For the text-containing cell, return its midpoint in [X, Y] coordinate format. 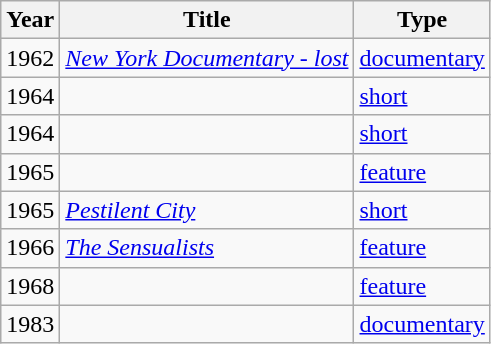
New York Documentary - lost [207, 58]
The Sensualists [207, 248]
Title [207, 20]
1968 [30, 286]
Pestilent City [207, 210]
1962 [30, 58]
Type [422, 20]
1983 [30, 324]
1966 [30, 248]
Year [30, 20]
